Find where the given text appears and provide that cell's center as [x, y] coordinate. 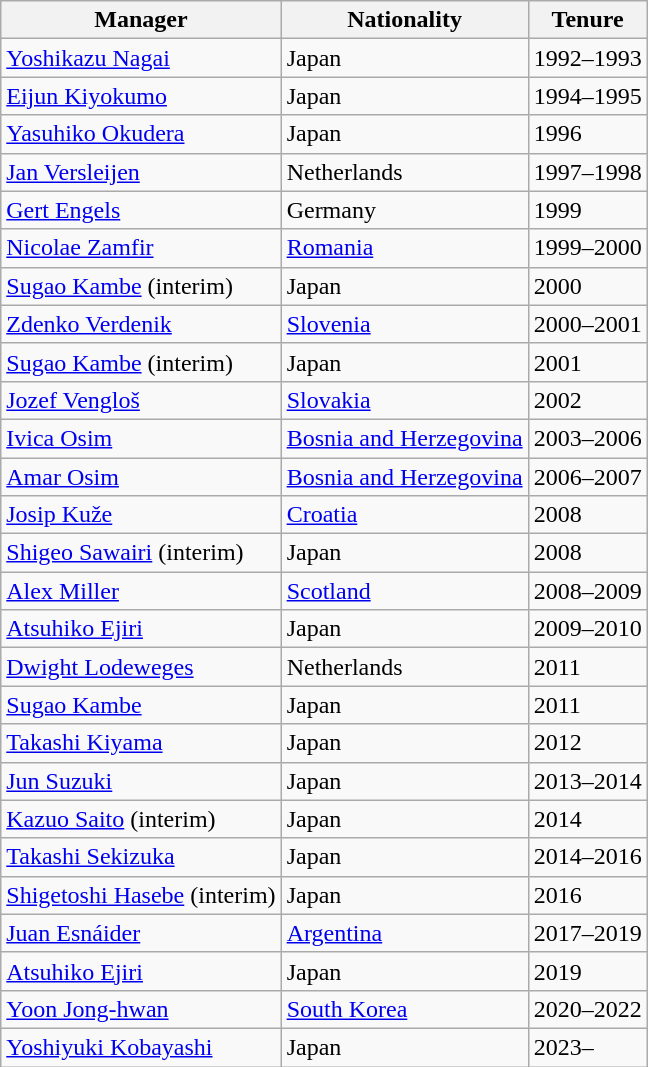
Dwight Lodeweges [141, 667]
2016 [588, 895]
Germany [404, 210]
2003–2006 [588, 438]
2019 [588, 971]
Yoon Jong-hwan [141, 1009]
Juan Esnáider [141, 933]
1992–1993 [588, 58]
2001 [588, 362]
Takashi Sekizuka [141, 857]
Jozef Vengloš [141, 400]
2000 [588, 286]
Argentina [404, 933]
Romania [404, 248]
Slovakia [404, 400]
Gert Engels [141, 210]
Ivica Osim [141, 438]
1994–1995 [588, 96]
2008–2009 [588, 591]
Tenure [588, 20]
Jun Suzuki [141, 781]
2020–2022 [588, 1009]
2009–2010 [588, 629]
2023– [588, 1047]
Kazuo Saito (interim) [141, 819]
2012 [588, 743]
Josip Kuže [141, 515]
Jan Versleijen [141, 172]
Nicolae Zamfir [141, 248]
Yoshikazu Nagai [141, 58]
Nationality [404, 20]
2017–2019 [588, 933]
2014 [588, 819]
Croatia [404, 515]
Yoshiyuki Kobayashi [141, 1047]
South Korea [404, 1009]
2013–2014 [588, 781]
1999 [588, 210]
Zdenko Verdenik [141, 324]
Amar Osim [141, 477]
Scotland [404, 591]
2014–2016 [588, 857]
Slovenia [404, 324]
Alex Miller [141, 591]
Takashi Kiyama [141, 743]
Sugao Kambe [141, 705]
1999–2000 [588, 248]
2006–2007 [588, 477]
Manager [141, 20]
Yasuhiko Okudera [141, 134]
Eijun Kiyokumo [141, 96]
Shigetoshi Hasebe (interim) [141, 895]
2002 [588, 400]
2000–2001 [588, 324]
1996 [588, 134]
Shigeo Sawairi (interim) [141, 553]
1997–1998 [588, 172]
